Pinpoint the cell where the given text exists, returning its (x, y) midpoint coordinate. 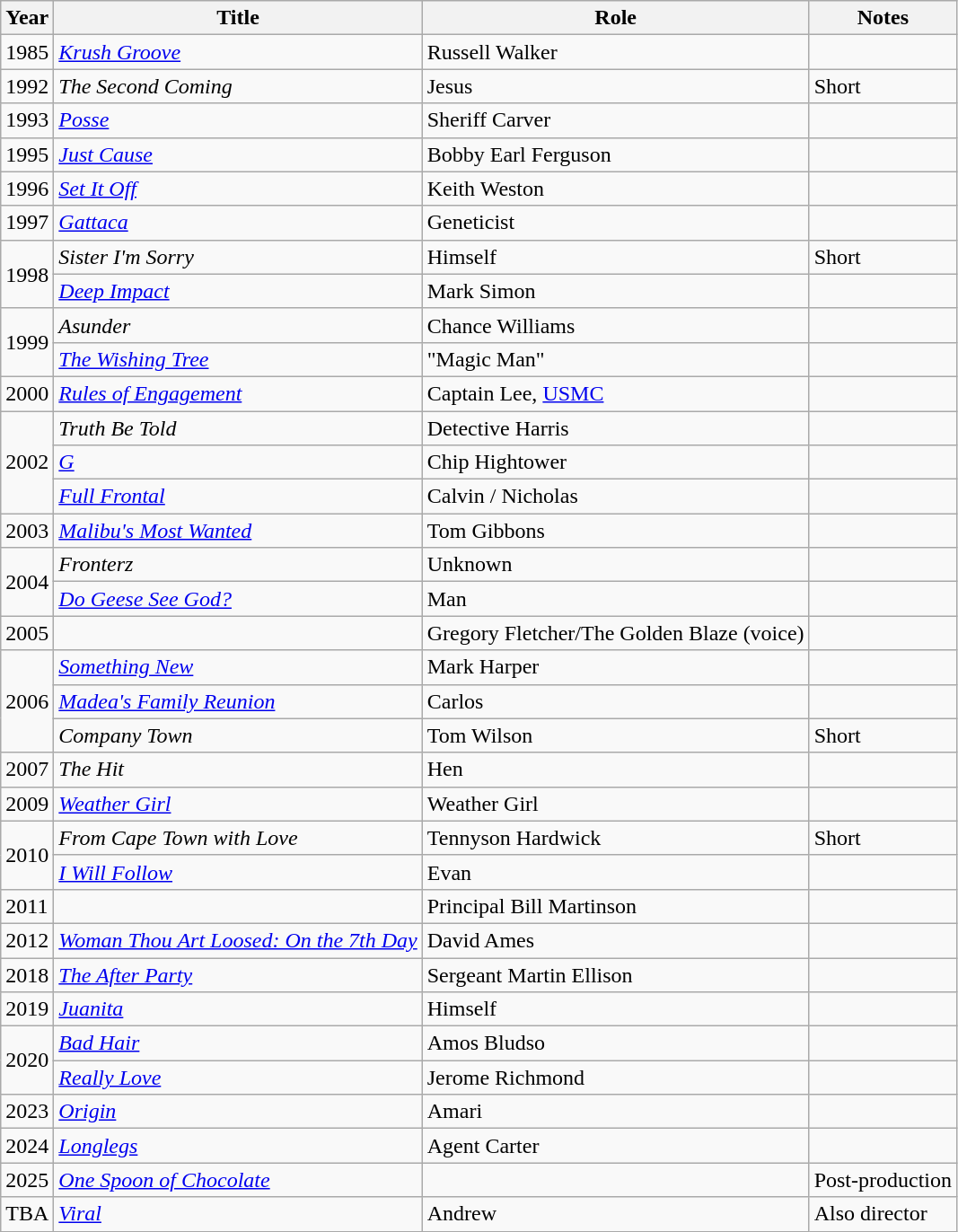
1997 (27, 223)
Bad Hair (238, 1043)
Madea's Family Reunion (238, 701)
Unknown (616, 565)
Bobby Earl Ferguson (616, 154)
Chance Williams (616, 325)
Something New (238, 667)
Deep Impact (238, 291)
Man (616, 599)
2010 (27, 855)
Geneticist (616, 223)
2005 (27, 633)
Mark Simon (616, 291)
Asunder (238, 325)
1996 (27, 189)
1998 (27, 274)
The Wishing Tree (238, 359)
Rules of Engagement (238, 393)
David Ames (616, 940)
2000 (27, 393)
Tennyson Hardwick (616, 838)
Agent Carter (616, 1146)
Really Love (238, 1078)
The After Party (238, 974)
One Spoon of Chocolate (238, 1180)
Also director (883, 1214)
Gregory Fletcher/The Golden Blaze (voice) (616, 633)
Andrew (616, 1214)
Hen (616, 770)
The Second Coming (238, 86)
Full Frontal (238, 497)
Sister I'm Sorry (238, 257)
1993 (27, 120)
Viral (238, 1214)
1999 (27, 342)
Detective Harris (616, 428)
The Hit (238, 770)
Set It Off (238, 189)
Company Town (238, 735)
Gattaca (238, 223)
Notes (883, 18)
Evan (616, 872)
Carlos (616, 701)
Malibu's Most Wanted (238, 531)
Mark Harper (616, 667)
2009 (27, 804)
Krush Groove (238, 52)
2025 (27, 1180)
2018 (27, 974)
Do Geese See God? (238, 599)
2006 (27, 701)
2007 (27, 770)
2004 (27, 582)
Juanita (238, 1009)
Role (616, 18)
2003 (27, 531)
2012 (27, 940)
Tom Gibbons (616, 531)
Tom Wilson (616, 735)
2023 (27, 1112)
1985 (27, 52)
Sergeant Martin Ellison (616, 974)
2002 (27, 462)
2020 (27, 1060)
2024 (27, 1146)
Post-production (883, 1180)
Calvin / Nicholas (616, 497)
I Will Follow (238, 872)
Fronterz (238, 565)
1992 (27, 86)
Amos Bludso (616, 1043)
From Cape Town with Love (238, 838)
Year (27, 18)
Amari (616, 1112)
Chip Hightower (616, 462)
Sheriff Carver (616, 120)
Russell Walker (616, 52)
Woman Thou Art Loosed: On the 7th Day (238, 940)
Truth Be Told (238, 428)
Just Cause (238, 154)
2019 (27, 1009)
Title (238, 18)
2011 (27, 906)
Longlegs (238, 1146)
1995 (27, 154)
TBA (27, 1214)
G (238, 462)
Posse (238, 120)
Origin (238, 1112)
Captain Lee, USMC (616, 393)
Jerome Richmond (616, 1078)
"Magic Man" (616, 359)
Principal Bill Martinson (616, 906)
Keith Weston (616, 189)
Jesus (616, 86)
